Output the [X, Y] coordinate of the center of the cell containing the given text.  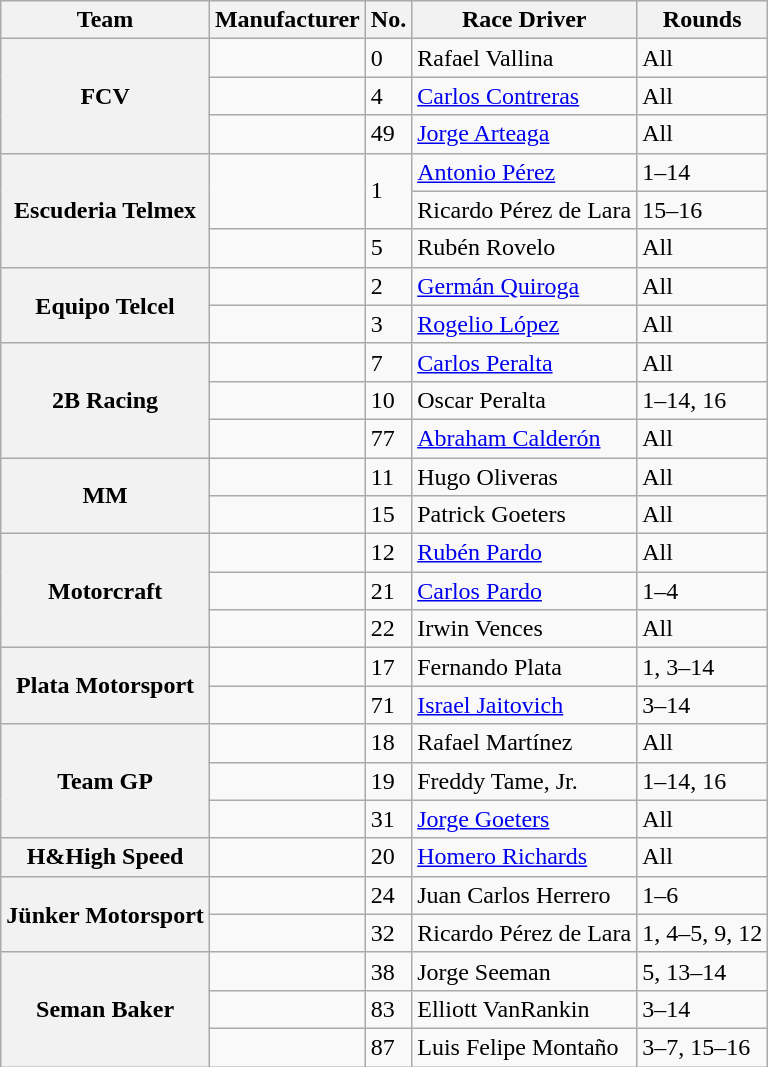
Irwin Vences [524, 629]
38 [388, 971]
24 [388, 895]
Germán Quiroga [524, 286]
Team [106, 20]
21 [388, 591]
Elliott VanRankin [524, 1009]
1–6 [702, 895]
Carlos Contreras [524, 96]
31 [388, 819]
4 [388, 96]
17 [388, 667]
19 [388, 781]
7 [388, 362]
Antonio Pérez [524, 172]
3 [388, 324]
Rounds [702, 20]
Jünker Motorsport [106, 914]
87 [388, 1047]
MM [106, 496]
Rubén Rovelo [524, 248]
Plata Motorsport [106, 686]
20 [388, 857]
Rafael Martínez [524, 743]
Race Driver [524, 20]
5 [388, 248]
Luis Felipe Montaño [524, 1047]
Hugo Oliveras [524, 477]
32 [388, 933]
No. [388, 20]
Team GP [106, 781]
Israel Jaitovich [524, 705]
5, 13–14 [702, 971]
77 [388, 438]
Carlos Peralta [524, 362]
49 [388, 134]
1–14 [702, 172]
Oscar Peralta [524, 400]
Fernando Plata [524, 667]
Motorcraft [106, 591]
Seman Baker [106, 1009]
Juan Carlos Herrero [524, 895]
Equipo Telcel [106, 305]
1, 3–14 [702, 667]
11 [388, 477]
H&High Speed [106, 857]
Freddy Tame, Jr. [524, 781]
10 [388, 400]
2 [388, 286]
15–16 [702, 210]
22 [388, 629]
15 [388, 515]
Escuderia Telmex [106, 210]
0 [388, 58]
18 [388, 743]
71 [388, 705]
Homero Richards [524, 857]
Abraham Calderón [524, 438]
12 [388, 553]
2B Racing [106, 400]
Rubén Pardo [524, 553]
1, 4–5, 9, 12 [702, 933]
Manufacturer [287, 20]
Carlos Pardo [524, 591]
FCV [106, 96]
3–7, 15–16 [702, 1047]
1–4 [702, 591]
Rogelio López [524, 324]
Rafael Vallina [524, 58]
Jorge Goeters [524, 819]
Jorge Seeman [524, 971]
1 [388, 191]
83 [388, 1009]
Jorge Arteaga [524, 134]
Patrick Goeters [524, 515]
